Identify which cell holds the provided text, then report its [x, y] central coordinate. 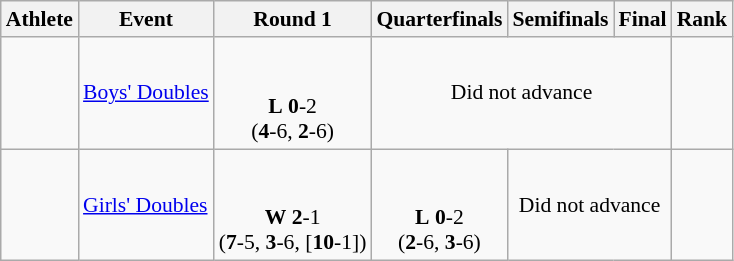
L 0-2 (2-6, 3-6) [439, 205]
W 2-1 (7-5, 3-6, [10-1]) [293, 205]
Quarterfinals [439, 19]
L 0-2 (4-6, 2-6) [293, 93]
Final [643, 19]
Semifinals [560, 19]
Boys' Doubles [146, 93]
Round 1 [293, 19]
Rank [702, 19]
Girls' Doubles [146, 205]
Athlete [40, 19]
Event [146, 19]
